From the cell containing the given text, extract its center point as (X, Y) coordinate. 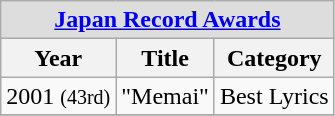
Year (58, 58)
"Memai" (166, 96)
2001 (43rd) (58, 96)
Best Lyrics (274, 96)
Title (166, 58)
Category (274, 58)
Japan Record Awards (168, 20)
